Identify which cell holds the provided text, then report its (x, y) central coordinate. 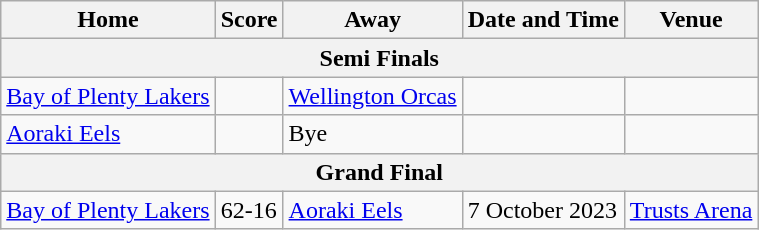
Trusts Arena (691, 210)
Away (372, 20)
7 October 2023 (543, 210)
Grand Final (380, 172)
62-16 (249, 210)
Bye (372, 134)
Wellington Orcas (372, 96)
Score (249, 20)
Date and Time (543, 20)
Venue (691, 20)
Semi Finals (380, 58)
Home (108, 20)
